Detect which cell encompasses the target text, then output its [x, y] center coordinate. 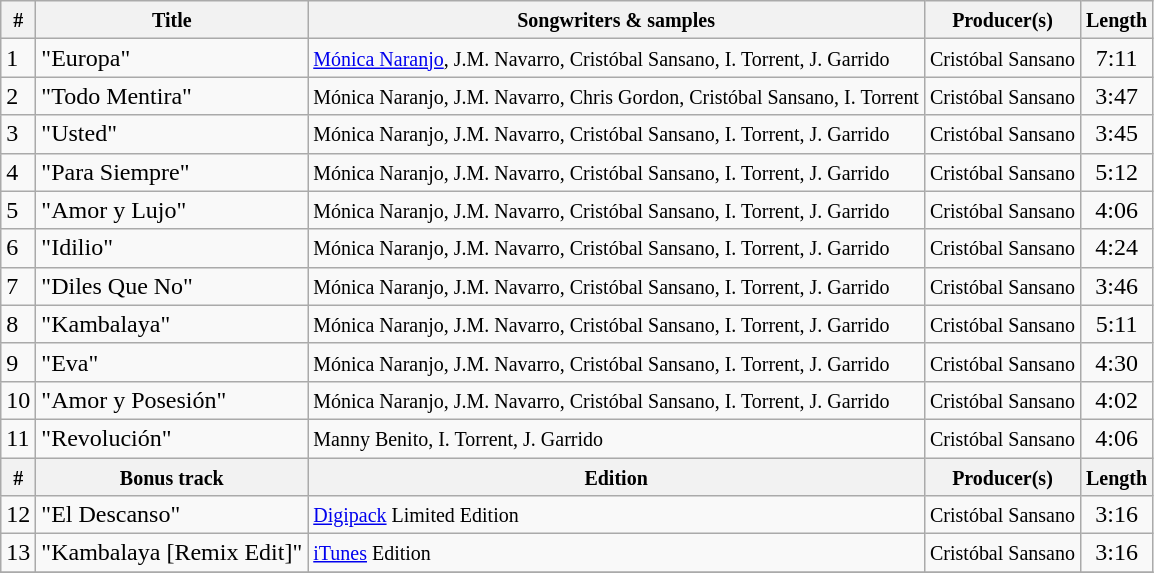
"Amor y Lujo" [172, 210]
Edition [616, 477]
Title [172, 20]
8 [18, 324]
6 [18, 248]
"Diles Que No" [172, 286]
13 [18, 553]
"Eva" [172, 362]
Digipack Limited Edition [616, 515]
4:24 [1116, 248]
4 [18, 172]
1 [18, 58]
10 [18, 400]
"El Descanso" [172, 515]
Songwriters & samples [616, 20]
3:46 [1116, 286]
4:30 [1116, 362]
9 [18, 362]
"Idilio" [172, 248]
Bonus track [172, 477]
11 [18, 438]
12 [18, 515]
"Kambalaya" [172, 324]
3:45 [1116, 134]
3 [18, 134]
"Todo Mentira" [172, 96]
2 [18, 96]
iTunes Edition [616, 553]
Manny Benito, I. Torrent, J. Garrido [616, 438]
"Amor y Posesión" [172, 400]
3:47 [1116, 96]
"Kambalaya [Remix Edit]" [172, 553]
5:12 [1116, 172]
"Para Siempre" [172, 172]
Mónica Naranjo, J.M. Navarro, Chris Gordon, Cristóbal Sansano, I. Torrent [616, 96]
"Europa" [172, 58]
"Revolución" [172, 438]
"Usted" [172, 134]
7 [18, 286]
5:11 [1116, 324]
7:11 [1116, 58]
5 [18, 210]
4:02 [1116, 400]
